Pinpoint the cell where the given text exists, returning its (x, y) midpoint coordinate. 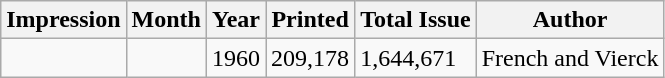
1,644,671 (416, 58)
Total Issue (416, 20)
French and Vierck (570, 58)
Impression (64, 20)
Year (236, 20)
Printed (310, 20)
Author (570, 20)
1960 (236, 58)
209,178 (310, 58)
Month (166, 20)
